For the text-containing cell, return its midpoint in (x, y) coordinate format. 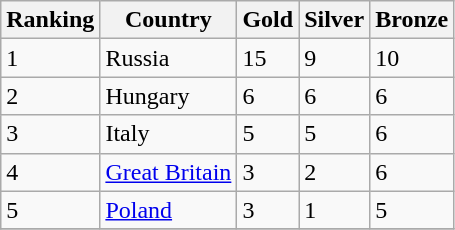
15 (268, 58)
Ranking (50, 20)
4 (50, 172)
Italy (168, 134)
Great Britain (168, 172)
Bronze (412, 20)
Russia (168, 58)
Poland (168, 210)
Gold (268, 20)
Silver (334, 20)
9 (334, 58)
10 (412, 58)
Hungary (168, 96)
Country (168, 20)
